Extract the [x, y] coordinate from the center of the cell holding the provided text.  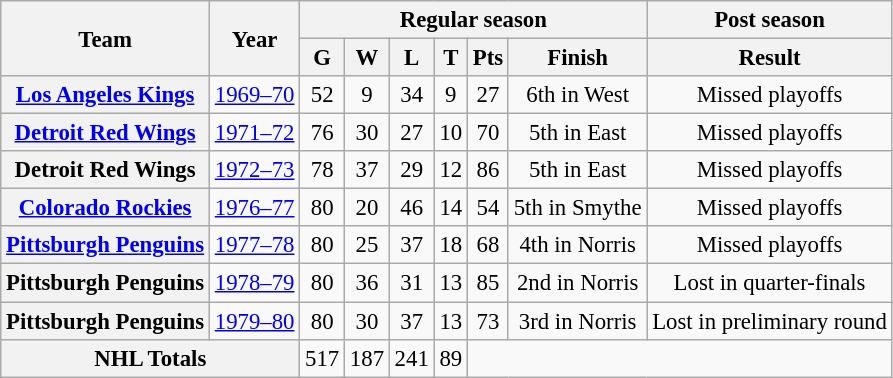
187 [368, 358]
T [450, 58]
46 [412, 208]
Post season [770, 20]
20 [368, 208]
1972–73 [254, 170]
85 [488, 283]
68 [488, 245]
Result [770, 58]
76 [322, 133]
52 [322, 95]
1978–79 [254, 283]
NHL Totals [150, 358]
Lost in preliminary round [770, 321]
Colorado Rockies [106, 208]
12 [450, 170]
29 [412, 170]
1976–77 [254, 208]
5th in Smythe [577, 208]
1971–72 [254, 133]
1977–78 [254, 245]
W [368, 58]
241 [412, 358]
10 [450, 133]
Los Angeles Kings [106, 95]
1979–80 [254, 321]
14 [450, 208]
4th in Norris [577, 245]
Lost in quarter-finals [770, 283]
70 [488, 133]
6th in West [577, 95]
Regular season [474, 20]
Year [254, 38]
517 [322, 358]
36 [368, 283]
25 [368, 245]
86 [488, 170]
54 [488, 208]
1969–70 [254, 95]
Pts [488, 58]
2nd in Norris [577, 283]
L [412, 58]
G [322, 58]
31 [412, 283]
Finish [577, 58]
73 [488, 321]
34 [412, 95]
78 [322, 170]
3rd in Norris [577, 321]
89 [450, 358]
18 [450, 245]
Team [106, 38]
